Detect which cell encompasses the target text, then output its [X, Y] center coordinate. 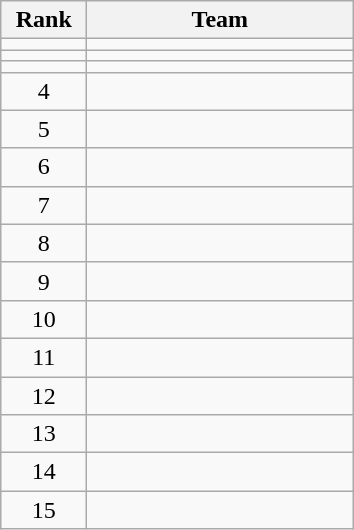
15 [44, 510]
11 [44, 357]
10 [44, 319]
8 [44, 243]
9 [44, 281]
7 [44, 205]
6 [44, 167]
5 [44, 129]
13 [44, 434]
14 [44, 472]
Team [220, 20]
4 [44, 91]
Rank [44, 20]
12 [44, 395]
